Pinpoint the cell where the given text exists, returning its [X, Y] midpoint coordinate. 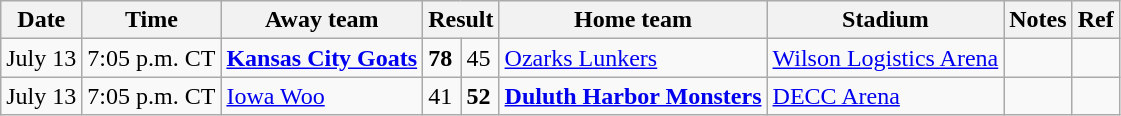
Wilson Logistics Arena [886, 58]
Time [152, 20]
45 [480, 58]
78 [442, 58]
Away team [322, 20]
DECC Arena [886, 96]
Stadium [886, 20]
Ref [1096, 20]
Duluth Harbor Monsters [633, 96]
52 [480, 96]
Home team [633, 20]
Date [42, 20]
Ozarks Lunkers [633, 58]
Notes [1038, 20]
Kansas City Goats [322, 58]
41 [442, 96]
Iowa Woo [322, 96]
Result [461, 20]
